For the text-containing cell, return its midpoint in [x, y] coordinate format. 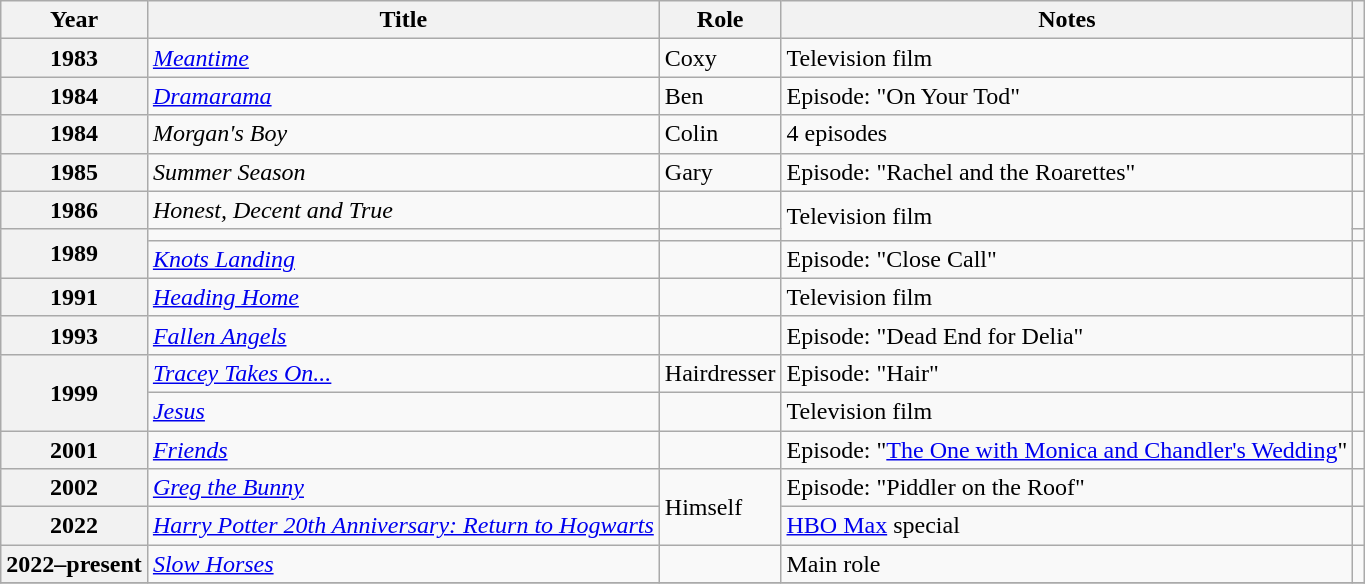
Colin [720, 134]
Dramarama [403, 96]
Summer Season [403, 172]
Episode: "Close Call" [1067, 259]
1985 [74, 172]
2022–present [74, 564]
Honest, Decent and True [403, 210]
Episode: "Piddler on the Roof" [1067, 488]
2022 [74, 526]
Episode: "Dead End for Delia" [1067, 335]
Tracey Takes On... [403, 373]
Jesus [403, 411]
Heading Home [403, 297]
Episode: "On Your Tod" [1067, 96]
Notes [1067, 20]
Friends [403, 449]
Hairdresser [720, 373]
Himself [720, 507]
Harry Potter 20th Anniversary: Return to Hogwarts [403, 526]
1991 [74, 297]
1989 [74, 254]
Episode: "Hair" [1067, 373]
2002 [74, 488]
1986 [74, 210]
1993 [74, 335]
1999 [74, 392]
Greg the Bunny [403, 488]
2001 [74, 449]
Fallen Angels [403, 335]
Meantime [403, 58]
Knots Landing [403, 259]
Morgan's Boy [403, 134]
HBO Max special [1067, 526]
Ben [720, 96]
1983 [74, 58]
Episode: "The One with Monica and Chandler's Wedding" [1067, 449]
Gary [720, 172]
Coxy [720, 58]
Episode: "Rachel and the Roarettes" [1067, 172]
4 episodes [1067, 134]
Main role [1067, 564]
Role [720, 20]
Year [74, 20]
Title [403, 20]
Slow Horses [403, 564]
